Return the [X, Y] coordinate for the center point of the cell that contains the specified text.  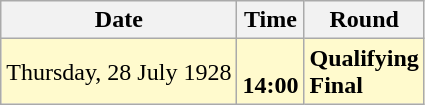
14:00 [270, 72]
Time [270, 20]
Date [119, 20]
QualifyingFinal [364, 72]
Round [364, 20]
Thursday, 28 July 1928 [119, 72]
